For the text-containing cell, return its midpoint in [X, Y] coordinate format. 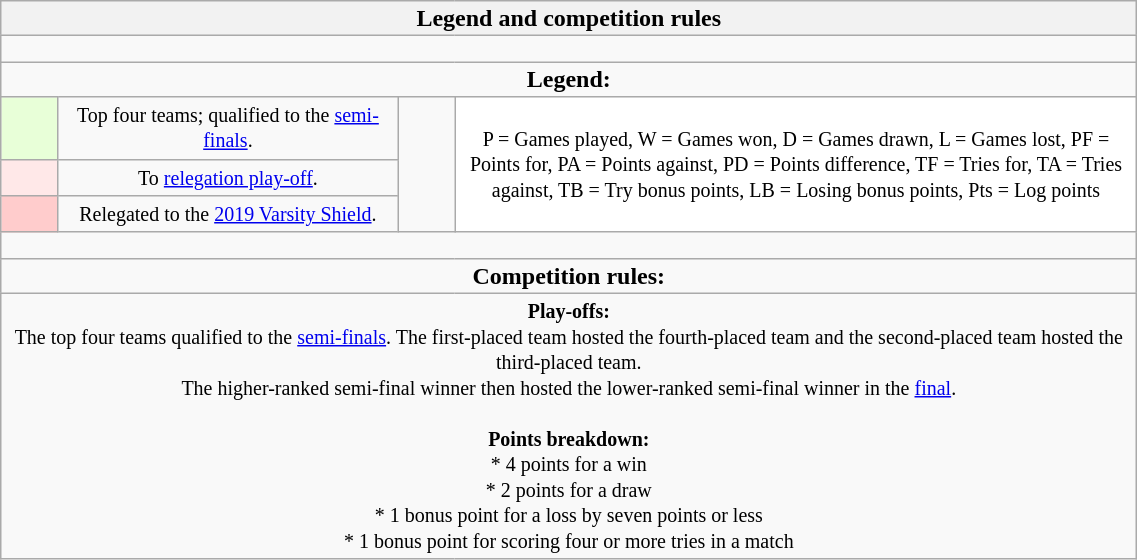
Competition rules: [569, 276]
Legend and competition rules [569, 18]
Relegated to the 2019 Varsity Shield. [228, 214]
To relegation play-off. [228, 178]
Legend: [569, 80]
Top four teams; qualified to the semi-finals. [228, 128]
